Determine the [X, Y] coordinate at the center of the cell enclosing the given text.  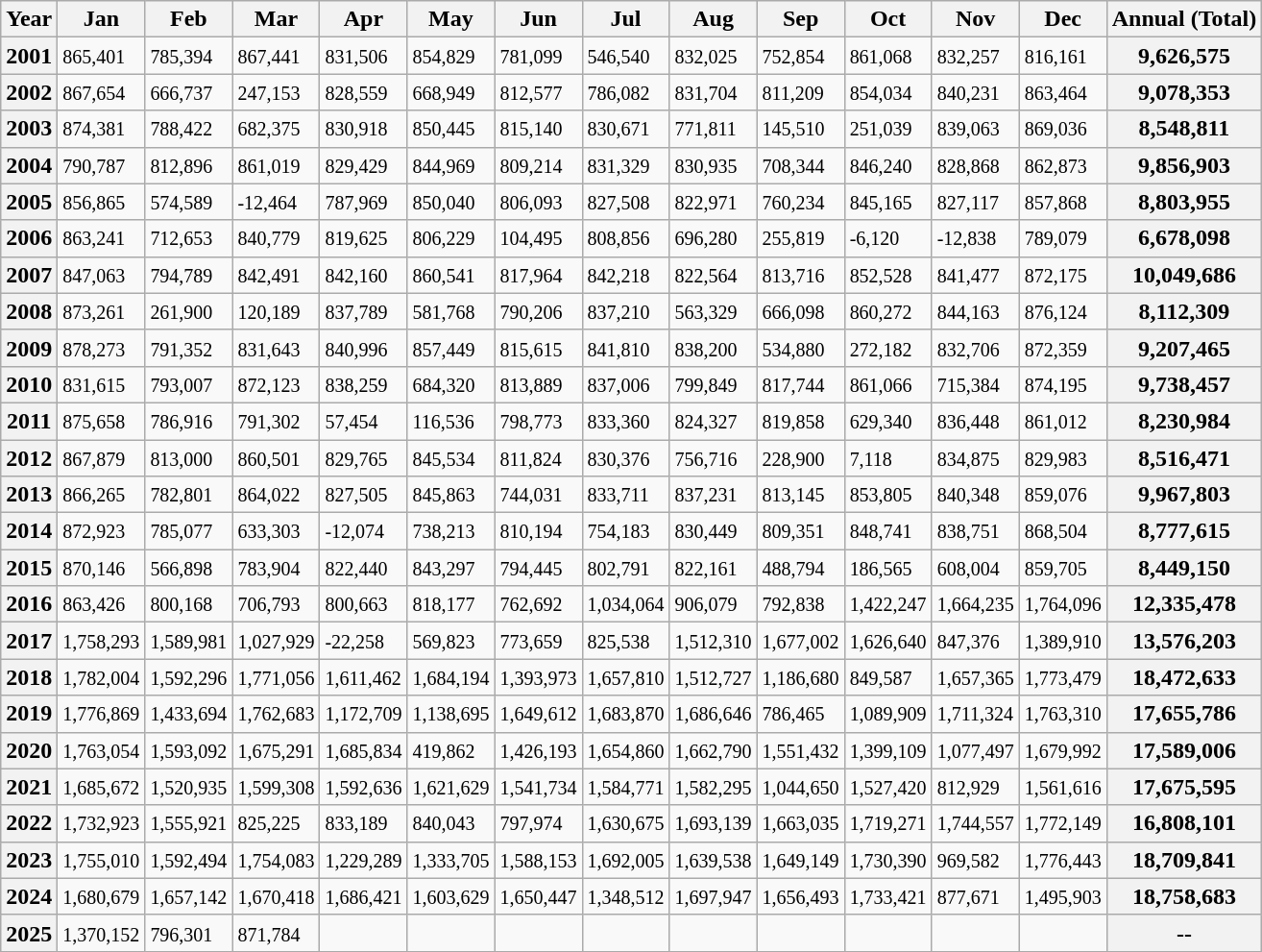
822,161 [713, 568]
2009 [29, 348]
1,763,054 [102, 750]
846,240 [887, 165]
1,599,308 [277, 787]
-12,838 [976, 238]
806,093 [538, 202]
1,763,310 [1062, 714]
872,175 [1062, 275]
860,541 [451, 275]
840,043 [451, 823]
830,935 [713, 165]
9,967,803 [1184, 495]
1,771,056 [277, 677]
1,399,109 [887, 750]
840,348 [976, 495]
833,360 [626, 421]
794,445 [538, 568]
872,923 [102, 531]
872,359 [1062, 348]
8,449,150 [1184, 568]
869,036 [1062, 129]
666,737 [188, 92]
876,124 [1062, 311]
1,520,935 [188, 787]
228,900 [801, 458]
186,565 [887, 568]
867,441 [277, 56]
824,327 [713, 421]
1,692,005 [626, 860]
1,657,365 [976, 677]
832,257 [976, 56]
837,231 [713, 495]
809,214 [538, 165]
874,195 [1062, 384]
2016 [29, 604]
8,803,955 [1184, 202]
629,340 [887, 421]
145,510 [801, 129]
2003 [29, 129]
104,495 [538, 238]
1,186,680 [801, 677]
875,658 [102, 421]
1,527,420 [887, 787]
1,027,929 [277, 641]
1,684,194 [451, 677]
817,964 [538, 275]
Jan [102, 19]
569,823 [451, 641]
797,974 [538, 823]
861,019 [277, 165]
868,504 [1062, 531]
838,200 [713, 348]
17,655,786 [1184, 714]
840,996 [363, 348]
17,675,595 [1184, 787]
18,758,683 [1184, 896]
Sep [801, 19]
842,218 [626, 275]
16,808,101 [1184, 823]
845,165 [887, 202]
8,548,811 [1184, 129]
Annual (Total) [1184, 19]
796,301 [188, 933]
1,229,289 [363, 860]
2022 [29, 823]
18,472,633 [1184, 677]
828,868 [976, 165]
787,969 [363, 202]
2004 [29, 165]
813,000 [188, 458]
Mar [277, 19]
2023 [29, 860]
1,034,064 [626, 604]
802,791 [626, 568]
844,969 [451, 165]
666,098 [801, 311]
794,789 [188, 275]
17,589,006 [1184, 750]
9,856,903 [1184, 165]
863,426 [102, 604]
873,261 [102, 311]
-6,120 [887, 238]
744,031 [538, 495]
842,491 [277, 275]
1,589,981 [188, 641]
1,686,646 [713, 714]
1,686,421 [363, 896]
1,730,390 [887, 860]
822,440 [363, 568]
831,704 [713, 92]
813,716 [801, 275]
8,516,471 [1184, 458]
861,012 [1062, 421]
2007 [29, 275]
836,448 [976, 421]
2011 [29, 421]
833,711 [626, 495]
860,501 [277, 458]
2014 [29, 531]
10,049,686 [1184, 275]
872,123 [277, 384]
1,422,247 [887, 604]
847,376 [976, 641]
754,183 [626, 531]
788,422 [188, 129]
1,584,771 [626, 787]
878,273 [102, 348]
1,426,193 [538, 750]
863,464 [1062, 92]
581,768 [451, 311]
827,508 [626, 202]
847,063 [102, 275]
682,375 [277, 129]
850,040 [451, 202]
1,370,152 [102, 933]
834,875 [976, 458]
1,555,921 [188, 823]
829,429 [363, 165]
831,506 [363, 56]
792,838 [801, 604]
786,465 [801, 714]
1,719,271 [887, 823]
842,160 [363, 275]
251,039 [887, 129]
829,983 [1062, 458]
Jun [538, 19]
1,089,909 [887, 714]
1,138,695 [451, 714]
57,454 [363, 421]
862,873 [1062, 165]
752,854 [801, 56]
1,657,810 [626, 677]
832,706 [976, 348]
819,858 [801, 421]
830,449 [713, 531]
830,671 [626, 129]
1,656,493 [801, 896]
864,022 [277, 495]
1,683,870 [626, 714]
1,758,293 [102, 641]
668,949 [451, 92]
813,145 [801, 495]
-12,464 [277, 202]
2025 [29, 933]
1,433,694 [188, 714]
852,528 [887, 275]
1,733,421 [887, 896]
815,140 [538, 129]
Year [29, 19]
1,389,910 [1062, 641]
827,117 [976, 202]
845,534 [451, 458]
856,865 [102, 202]
633,303 [277, 531]
1,677,002 [801, 641]
116,536 [451, 421]
9,078,353 [1184, 92]
817,744 [801, 384]
1,582,295 [713, 787]
809,351 [801, 531]
838,751 [976, 531]
849,587 [887, 677]
18,709,841 [1184, 860]
786,916 [188, 421]
1,654,860 [626, 750]
2013 [29, 495]
706,793 [277, 604]
1,603,629 [451, 896]
255,819 [801, 238]
1,077,497 [976, 750]
1,711,324 [976, 714]
837,789 [363, 311]
1,679,992 [1062, 750]
1,512,727 [713, 677]
1,593,092 [188, 750]
1,670,418 [277, 896]
831,329 [626, 165]
1,541,734 [538, 787]
Feb [188, 19]
7,118 [887, 458]
1,649,149 [801, 860]
2001 [29, 56]
Apr [363, 19]
Aug [713, 19]
738,213 [451, 531]
810,194 [538, 531]
808,856 [626, 238]
781,099 [538, 56]
863,241 [102, 238]
1,588,153 [538, 860]
771,811 [713, 129]
853,805 [887, 495]
9,207,465 [1184, 348]
860,272 [887, 311]
1,626,640 [887, 641]
1,044,650 [801, 787]
791,302 [277, 421]
812,929 [976, 787]
762,692 [538, 604]
Oct [887, 19]
1,649,612 [538, 714]
566,898 [188, 568]
Nov [976, 19]
854,034 [887, 92]
799,849 [713, 384]
Jul [626, 19]
866,265 [102, 495]
841,810 [626, 348]
1,782,004 [102, 677]
857,868 [1062, 202]
2010 [29, 384]
1,776,869 [102, 714]
-12,074 [363, 531]
488,794 [801, 568]
1,551,432 [801, 750]
2019 [29, 714]
2020 [29, 750]
859,076 [1062, 495]
608,004 [976, 568]
844,163 [976, 311]
830,918 [363, 129]
756,716 [713, 458]
1,592,636 [363, 787]
841,477 [976, 275]
8,777,615 [1184, 531]
9,738,457 [1184, 384]
827,505 [363, 495]
1,639,538 [713, 860]
1,693,139 [713, 823]
812,896 [188, 165]
798,773 [538, 421]
861,068 [887, 56]
May [451, 19]
2018 [29, 677]
833,189 [363, 823]
1,561,616 [1062, 787]
906,079 [713, 604]
-22,258 [363, 641]
783,904 [277, 568]
785,394 [188, 56]
1,764,096 [1062, 604]
813,889 [538, 384]
825,225 [277, 823]
1,495,903 [1062, 896]
1,744,557 [976, 823]
2015 [29, 568]
546,540 [626, 56]
819,625 [363, 238]
1,762,683 [277, 714]
822,971 [713, 202]
1,592,494 [188, 860]
1,697,947 [713, 896]
825,538 [626, 641]
247,153 [277, 92]
815,615 [538, 348]
840,231 [976, 92]
2005 [29, 202]
867,654 [102, 92]
870,146 [102, 568]
120,189 [277, 311]
811,824 [538, 458]
12,335,478 [1184, 604]
786,082 [626, 92]
871,784 [277, 933]
712,653 [188, 238]
1,512,310 [713, 641]
1,773,479 [1062, 677]
574,589 [188, 202]
840,779 [277, 238]
1,172,709 [363, 714]
831,615 [102, 384]
865,401 [102, 56]
-- [1184, 933]
874,381 [102, 129]
1,732,923 [102, 823]
419,862 [451, 750]
850,445 [451, 129]
861,066 [887, 384]
845,863 [451, 495]
8,230,984 [1184, 421]
830,376 [626, 458]
1,680,679 [102, 896]
1,657,142 [188, 896]
822,564 [713, 275]
969,582 [976, 860]
1,393,973 [538, 677]
854,829 [451, 56]
9,626,575 [1184, 56]
1,755,010 [102, 860]
1,348,512 [626, 896]
261,900 [188, 311]
6,678,098 [1184, 238]
877,671 [976, 896]
789,079 [1062, 238]
684,320 [451, 384]
816,161 [1062, 56]
1,630,675 [626, 823]
773,659 [538, 641]
831,643 [277, 348]
1,650,447 [538, 896]
859,705 [1062, 568]
2008 [29, 311]
837,006 [626, 384]
782,801 [188, 495]
800,663 [363, 604]
837,210 [626, 311]
1,675,291 [277, 750]
843,297 [451, 568]
857,449 [451, 348]
867,879 [102, 458]
1,663,035 [801, 823]
785,077 [188, 531]
791,352 [188, 348]
1,611,462 [363, 677]
1,664,235 [976, 604]
563,329 [713, 311]
793,007 [188, 384]
806,229 [451, 238]
2006 [29, 238]
2012 [29, 458]
811,209 [801, 92]
800,168 [188, 604]
1,772,149 [1062, 823]
1,662,790 [713, 750]
832,025 [713, 56]
272,182 [887, 348]
Dec [1062, 19]
1,776,443 [1062, 860]
708,344 [801, 165]
1,333,705 [451, 860]
2024 [29, 896]
1,754,083 [277, 860]
839,063 [976, 129]
838,259 [363, 384]
2002 [29, 92]
696,280 [713, 238]
534,880 [801, 348]
1,685,834 [363, 750]
715,384 [976, 384]
2017 [29, 641]
790,206 [538, 311]
8,112,309 [1184, 311]
760,234 [801, 202]
1,592,296 [188, 677]
829,765 [363, 458]
13,576,203 [1184, 641]
1,621,629 [451, 787]
848,741 [887, 531]
1,685,672 [102, 787]
812,577 [538, 92]
828,559 [363, 92]
2021 [29, 787]
790,787 [102, 165]
818,177 [451, 604]
